Locate the cell with the specified text and output its [X, Y] center coordinate. 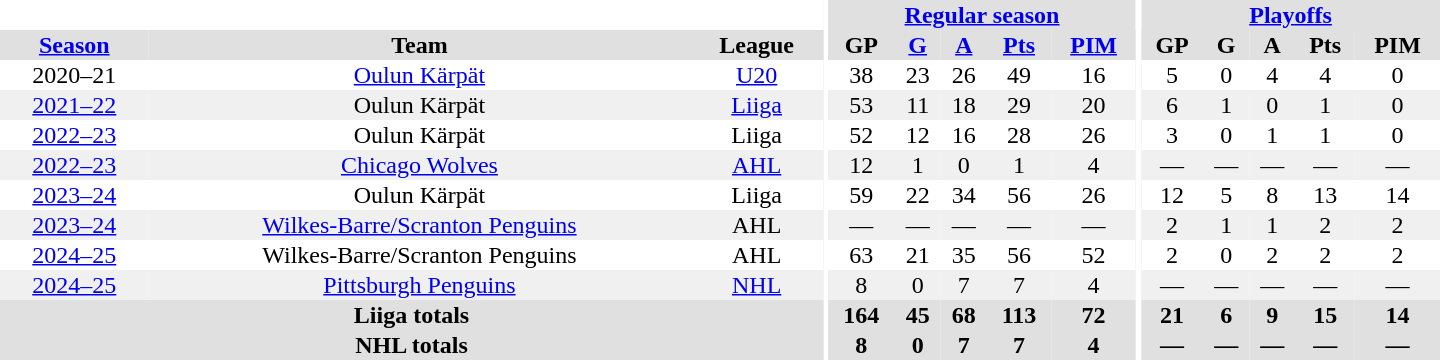
63 [862, 255]
68 [964, 315]
Playoffs [1290, 15]
13 [1325, 195]
Team [420, 45]
Regular season [982, 15]
53 [862, 105]
20 [1094, 105]
15 [1325, 315]
Pittsburgh Penguins [420, 285]
45 [918, 315]
2020–21 [74, 75]
2021–22 [74, 105]
22 [918, 195]
29 [1019, 105]
Liiga totals [412, 315]
164 [862, 315]
23 [918, 75]
38 [862, 75]
59 [862, 195]
49 [1019, 75]
Season [74, 45]
18 [964, 105]
35 [964, 255]
U20 [756, 75]
113 [1019, 315]
34 [964, 195]
Chicago Wolves [420, 165]
NHL [756, 285]
League [756, 45]
28 [1019, 135]
11 [918, 105]
NHL totals [412, 345]
3 [1172, 135]
9 [1272, 315]
72 [1094, 315]
